Locate the cell with the specified text and output its (x, y) center coordinate. 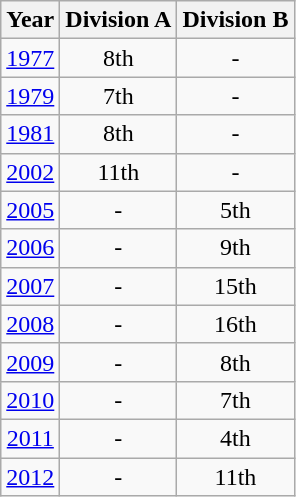
1981 (30, 134)
15th (236, 286)
9th (236, 248)
16th (236, 324)
1977 (30, 58)
5th (236, 210)
2006 (30, 248)
2007 (30, 286)
2002 (30, 172)
Division A (118, 20)
2005 (30, 210)
Division B (236, 20)
4th (236, 438)
Year (30, 20)
2008 (30, 324)
2012 (30, 477)
2010 (30, 400)
1979 (30, 96)
2011 (30, 438)
2009 (30, 362)
